Identify which cell holds the provided text, then report its (x, y) central coordinate. 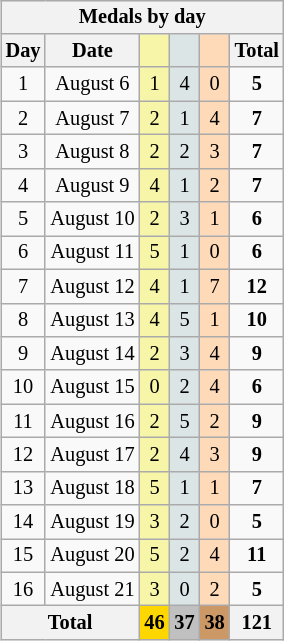
August 18 (92, 488)
August 10 (92, 219)
14 (24, 522)
August 9 (92, 185)
August 7 (92, 118)
13 (24, 488)
38 (215, 623)
August 8 (92, 152)
Day (24, 51)
August 15 (92, 387)
8 (24, 320)
August 12 (92, 286)
August 17 (92, 455)
16 (24, 589)
August 13 (92, 320)
Date (92, 51)
15 (24, 556)
August 11 (92, 253)
August 20 (92, 556)
121 (257, 623)
August 6 (92, 84)
August 14 (92, 354)
August 16 (92, 421)
August 21 (92, 589)
37 (185, 623)
August 19 (92, 522)
Medals by day (142, 17)
46 (154, 623)
